Extract the (X, Y) coordinate from the center of the cell holding the provided text.  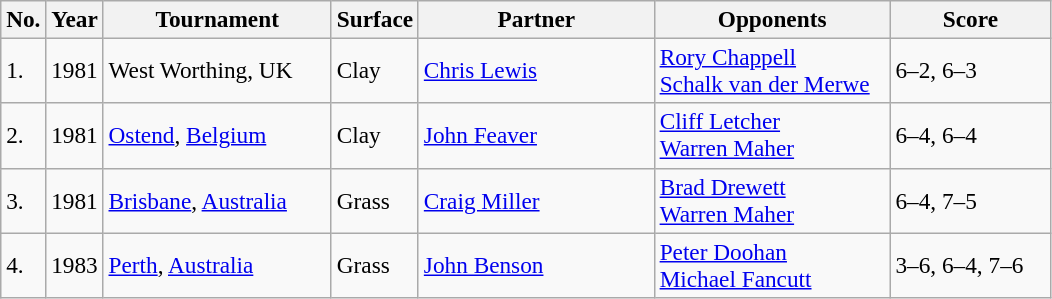
Ostend, Belgium (217, 136)
6–4, 7–5 (970, 200)
No. (24, 19)
1983 (74, 264)
Chris Lewis (536, 70)
Brisbane, Australia (217, 200)
John Benson (536, 264)
Tournament (217, 19)
Score (970, 19)
Peter Doohan Michael Fancutt (772, 264)
Opponents (772, 19)
2. (24, 136)
Year (74, 19)
4. (24, 264)
West Worthing, UK (217, 70)
3–6, 6–4, 7–6 (970, 264)
6–2, 6–3 (970, 70)
Cliff Letcher Warren Maher (772, 136)
Partner (536, 19)
Rory Chappell Schalk van der Merwe (772, 70)
Craig Miller (536, 200)
John Feaver (536, 136)
Perth, Australia (217, 264)
3. (24, 200)
Brad Drewett Warren Maher (772, 200)
Surface (374, 19)
1. (24, 70)
6–4, 6–4 (970, 136)
